Find where the given text appears and provide that cell's center as (x, y) coordinate. 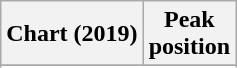
Chart (2019) (72, 34)
Peakposition (189, 34)
